From the cell containing the given text, extract its center point as (x, y) coordinate. 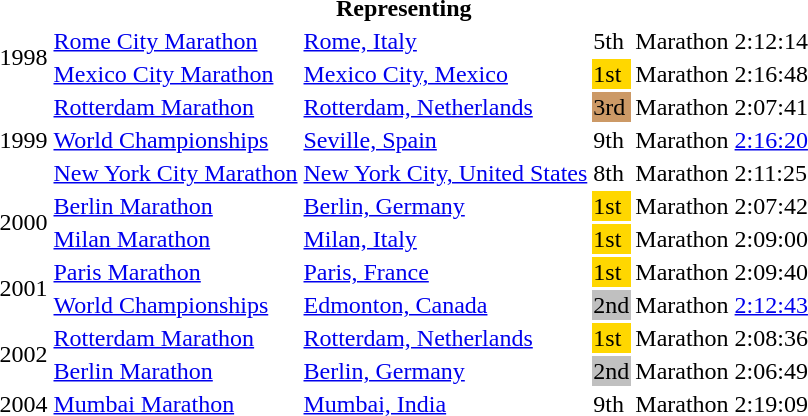
8th (612, 173)
5th (612, 41)
Mexico City, Mexico (446, 74)
Milan Marathon (176, 239)
New York City, United States (446, 173)
Paris Marathon (176, 272)
New York City Marathon (176, 173)
Mexico City Marathon (176, 74)
Edmonton, Canada (446, 305)
Rome City Marathon (176, 41)
Rome, Italy (446, 41)
Paris, France (446, 272)
Seville, Spain (446, 140)
9th (612, 140)
3rd (612, 107)
Milan, Italy (446, 239)
